Pinpoint the cell where the given text exists, returning its [x, y] midpoint coordinate. 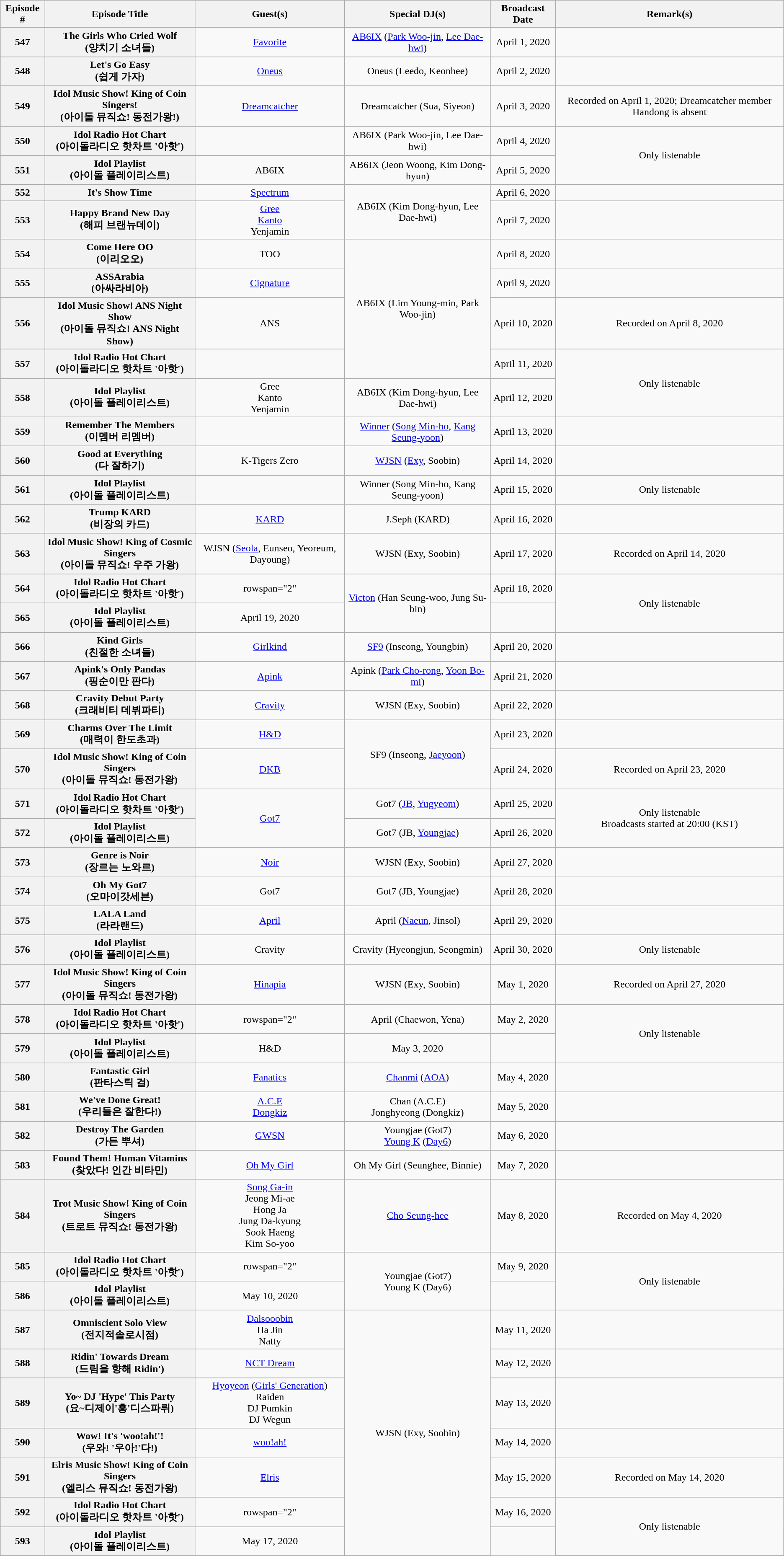
TOO [270, 254]
557 [23, 364]
April (Chaewon, Yena) [418, 1019]
Oneus (Leedo, Keonhee) [418, 71]
May 1, 2020 [523, 985]
AB6IX (Lim Young-min, Park Woo-jin) [418, 309]
Recorded on May 14, 2020 [669, 1477]
May 4, 2020 [523, 1078]
570 [23, 769]
Let's Go Easy(쉽게 가자) [120, 71]
Charms Over The Limit(매력이 한도초과) [120, 734]
ANS [270, 323]
588 [23, 1363]
April 3, 2020 [523, 106]
April 26, 2020 [523, 833]
April 28, 2020 [523, 891]
NCT Dream [270, 1363]
April 11, 2020 [523, 364]
Chan (A.C.E)Jonghyeong (Dongkiz) [418, 1106]
573 [23, 862]
LALA Land(라라랜드) [120, 920]
Good at Everything(다 잘하기) [120, 461]
Found Them! Human Vitamins(찾았다! 인간 비타민) [120, 1165]
Idol Music Show! King of Cosmic Singers(아이돌 뮤직쇼! 우주 가왕) [120, 554]
May 10, 2020 [270, 1296]
Spectrum [270, 193]
Fantastic Girl(판타스틱 걸) [120, 1078]
582 [23, 1136]
Broadcast Date [523, 14]
Episode # [23, 14]
Got7 (JB, Yugyeom) [418, 804]
578 [23, 1019]
The Girls Who Cried Wolf(양치기 소녀들) [120, 42]
554 [23, 254]
April 19, 2020 [270, 618]
May 6, 2020 [523, 1136]
561 [23, 490]
April 7, 2020 [523, 220]
Cravity Debut Party(크래비티 데뷔파티) [120, 705]
549 [23, 106]
April 23, 2020 [523, 734]
April 13, 2020 [523, 432]
April 5, 2020 [523, 170]
560 [23, 461]
574 [23, 891]
581 [23, 1106]
555 [23, 283]
Happy Brand New Day(해피 브랜뉴데이) [120, 220]
548 [23, 71]
April 1, 2020 [523, 42]
May 7, 2020 [523, 1165]
Recorded on April 23, 2020 [669, 769]
584 [23, 1216]
April 22, 2020 [523, 705]
May 8, 2020 [523, 1216]
April 15, 2020 [523, 490]
April (Naeun, Jinsol) [418, 920]
April 4, 2020 [523, 141]
Victon (Han Seung-woo, Jung Su-bin) [418, 603]
Trot Music Show! King of Coin Singers(트로트 뮤직쇼! 동전가왕) [120, 1216]
April 27, 2020 [523, 862]
April 29, 2020 [523, 920]
591 [23, 1477]
AB6IX [270, 170]
Special DJ(s) [418, 14]
587 [23, 1329]
April 17, 2020 [523, 554]
KARD [270, 519]
Hinapia [270, 985]
April 25, 2020 [523, 804]
576 [23, 950]
It's Show Time [120, 193]
May 12, 2020 [523, 1363]
Chanmi (AOA) [418, 1078]
Idol Music Show! King of Coin Singers!(아이돌 뮤직쇼! 동전가왕!) [120, 106]
Oh My Girl (Seunghee, Binnie) [418, 1165]
April 30, 2020 [523, 950]
April 6, 2020 [523, 193]
Dreamcatcher (Sua, Siyeon) [418, 106]
571 [23, 804]
Come Here OO(이리오오) [120, 254]
593 [23, 1541]
Ridin' Towards Dream(드림을 향해 Ridin') [120, 1363]
563 [23, 554]
Episode Title [120, 14]
April 12, 2020 [523, 398]
May 17, 2020 [270, 1541]
580 [23, 1078]
Cignature [270, 283]
April 24, 2020 [523, 769]
565 [23, 618]
Recorded on April 8, 2020 [669, 323]
K-Tigers Zero [270, 461]
556 [23, 323]
Oh My Got7(오마이갓세븐) [120, 891]
Apink's Only Pandas(핑순이만 판다) [120, 676]
WJSN (Seola, Eunseo, Yeoreum, Dayoung) [270, 554]
579 [23, 1048]
592 [23, 1512]
SF9 (Inseong, Youngbin) [418, 647]
DKB [270, 769]
May 13, 2020 [523, 1403]
April 10, 2020 [523, 323]
551 [23, 170]
A.C.EDongkiz [270, 1106]
May 9, 2020 [523, 1267]
Recorded on April 27, 2020 [669, 985]
May 16, 2020 [523, 1512]
Guest(s) [270, 14]
DalsooobinHa JinNatty [270, 1329]
Kind Girls(친절한 소녀들) [120, 647]
Only listenableBroadcasts started at 20:00 (KST) [669, 819]
ASSArabia(아싸라비아) [120, 283]
Cho Seung-hee [418, 1216]
566 [23, 647]
550 [23, 141]
Elris Music Show! King of Coin Singers(엘리스 뮤직쇼! 동전가왕) [120, 1477]
Remark(s) [669, 14]
April 9, 2020 [523, 283]
Yo~ DJ 'Hype' This Party(요~디제이'흥'디스파뤼) [120, 1403]
May 5, 2020 [523, 1106]
Destroy The Garden(가든 뿌셔) [120, 1136]
April [270, 920]
558 [23, 398]
Noir [270, 862]
Apink [270, 676]
Song Ga-inJeong Mi-aeHong JaJung Da-kyungSook HaengKim So-yoo [270, 1216]
586 [23, 1296]
567 [23, 676]
Recorded on April 14, 2020 [669, 554]
552 [23, 193]
590 [23, 1442]
553 [23, 220]
April 20, 2020 [523, 647]
Trump KARD(비장의 카드) [120, 519]
575 [23, 920]
577 [23, 985]
Idol Music Show! ANS Night Show(아이돌 뮤직쇼! ANS Night Show) [120, 323]
April 18, 2020 [523, 589]
Hyoyeon (Girls' Generation)RaidenDJ PumkinDJ Wegun [270, 1403]
Cravity (Hyeongjun, Seongmin) [418, 950]
J.Seph (KARD) [418, 519]
April 2, 2020 [523, 71]
Oh My Girl [270, 1165]
589 [23, 1403]
547 [23, 42]
Omniscient Solo View(전지적솔로시점) [120, 1329]
Remember The Members(이멤버 리멤버) [120, 432]
Fanatics [270, 1078]
May 3, 2020 [418, 1048]
Wow! It's 'woo!ah!'!(우와! '우아!'다!) [120, 1442]
Recorded on April 1, 2020; Dreamcatcher member Handong is absent [669, 106]
Oneus [270, 71]
564 [23, 589]
Genre is Noir(장르는 노와르) [120, 862]
Dreamcatcher [270, 106]
AB6IX (Jeon Woong, Kim Dong-hyun) [418, 170]
April 14, 2020 [523, 461]
GWSN [270, 1136]
572 [23, 833]
585 [23, 1267]
May 14, 2020 [523, 1442]
May 11, 2020 [523, 1329]
568 [23, 705]
559 [23, 432]
Recorded on May 4, 2020 [669, 1216]
woo!ah! [270, 1442]
SF9 (Inseong, Jaeyoon) [418, 755]
Apink (Park Cho-rong, Yoon Bo-mi) [418, 676]
569 [23, 734]
April 21, 2020 [523, 676]
April 16, 2020 [523, 519]
May 2, 2020 [523, 1019]
562 [23, 519]
Elris [270, 1477]
Favorite [270, 42]
583 [23, 1165]
May 15, 2020 [523, 1477]
We've Done Great!(우리들은 잘한다!) [120, 1106]
Girlkind [270, 647]
April 8, 2020 [523, 254]
